From the cell containing the given text, extract its center point as [x, y] coordinate. 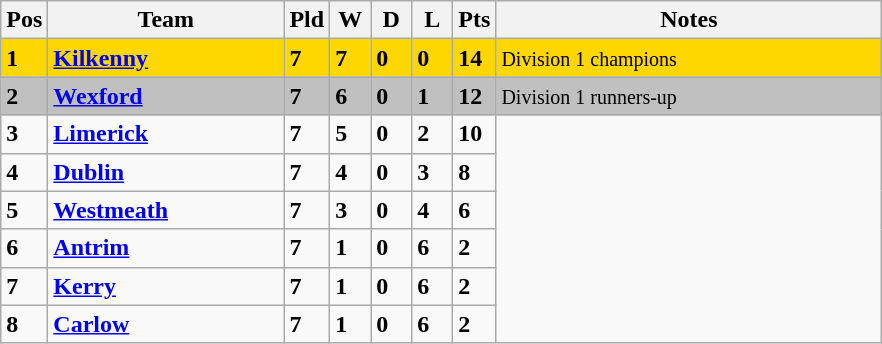
Pts [474, 20]
Wexford [166, 96]
14 [474, 58]
Kerry [166, 286]
Kilkenny [166, 58]
D [392, 20]
W [350, 20]
Division 1 champions [689, 58]
Limerick [166, 134]
Dublin [166, 172]
Notes [689, 20]
Pos [24, 20]
Carlow [166, 324]
10 [474, 134]
Antrim [166, 248]
Team [166, 20]
12 [474, 96]
L [432, 20]
Westmeath [166, 210]
Pld [307, 20]
Division 1 runners-up [689, 96]
